Extract the [X, Y] coordinate from the center of the cell holding the provided text.  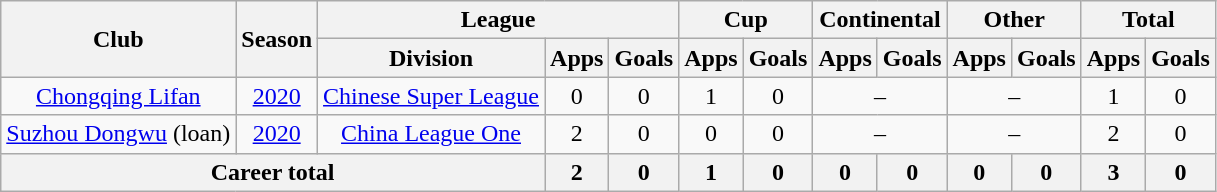
Other [1014, 20]
Career total [273, 172]
China League One [432, 134]
League [498, 20]
Chongqing Lifan [118, 96]
Season [277, 39]
Suzhou Dongwu (loan) [118, 134]
Total [1148, 20]
Continental [880, 20]
Chinese Super League [432, 96]
3 [1113, 172]
Club [118, 39]
Division [432, 58]
Cup [746, 20]
